Capture the cell that displays the provided text and extract its [x, y] central coordinate. 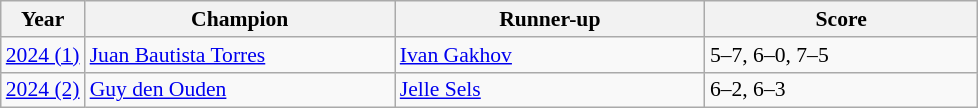
2024 (1) [43, 55]
Jelle Sels [550, 90]
Ivan Gakhov [550, 55]
6–2, 6–3 [842, 90]
Runner-up [550, 19]
Year [43, 19]
2024 (2) [43, 90]
Score [842, 19]
Guy den Ouden [240, 90]
5–7, 6–0, 7–5 [842, 55]
Juan Bautista Torres [240, 55]
Champion [240, 19]
